Return [x, y] of the center of cell containing provided text 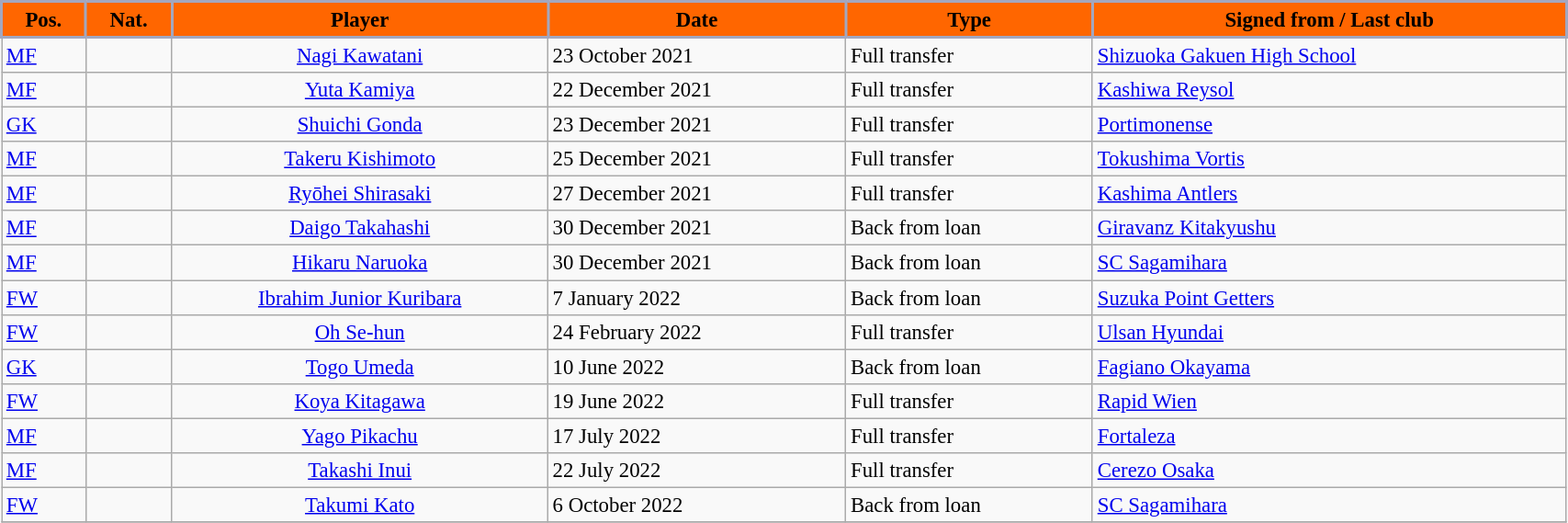
Tokushima Vortis [1328, 159]
Signed from / Last club [1328, 20]
Nagi Kawatani [360, 55]
Takashi Inui [360, 471]
Kashiwa Reysol [1328, 90]
17 July 2022 [696, 436]
Yago Pikachu [360, 436]
Type [970, 20]
Nat. [129, 20]
Cerezo Osaka [1328, 471]
Player [360, 20]
Togo Umeda [360, 367]
Portimonense [1328, 125]
6 October 2022 [696, 505]
22 December 2021 [696, 90]
Ibrahim Junior Kuribara [360, 298]
10 June 2022 [696, 367]
Daigo Takahashi [360, 229]
Ulsan Hyundai [1328, 332]
Suzuka Point Getters [1328, 298]
23 December 2021 [696, 125]
Yuta Kamiya [360, 90]
22 July 2022 [696, 471]
19 June 2022 [696, 401]
Oh Se-hun [360, 332]
Kashima Antlers [1328, 194]
Takumi Kato [360, 505]
Koya Kitagawa [360, 401]
24 February 2022 [696, 332]
Shizuoka Gakuen High School [1328, 55]
Giravanz Kitakyushu [1328, 229]
Ryōhei Shirasaki [360, 194]
Date [696, 20]
Rapid Wien [1328, 401]
Fagiano Okayama [1328, 367]
7 January 2022 [696, 298]
Shuichi Gonda [360, 125]
23 October 2021 [696, 55]
27 December 2021 [696, 194]
Hikaru Naruoka [360, 263]
Takeru Kishimoto [360, 159]
Fortaleza [1328, 436]
25 December 2021 [696, 159]
Pos. [44, 20]
